Determine the [X, Y] coordinate at the center of the cell enclosing the given text.  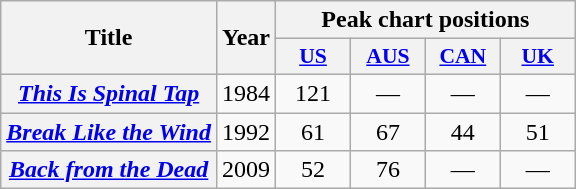
US [314, 57]
51 [538, 131]
1992 [246, 131]
Peak chart positions [426, 20]
76 [388, 170]
1984 [246, 93]
52 [314, 170]
This Is Spinal Tap [109, 93]
UK [538, 57]
61 [314, 131]
Title [109, 38]
Back from the Dead [109, 170]
Break Like the Wind [109, 131]
CAN [462, 57]
2009 [246, 170]
121 [314, 93]
44 [462, 131]
Year [246, 38]
67 [388, 131]
AUS [388, 57]
